Find where the given text appears and provide that cell's center as [x, y] coordinate. 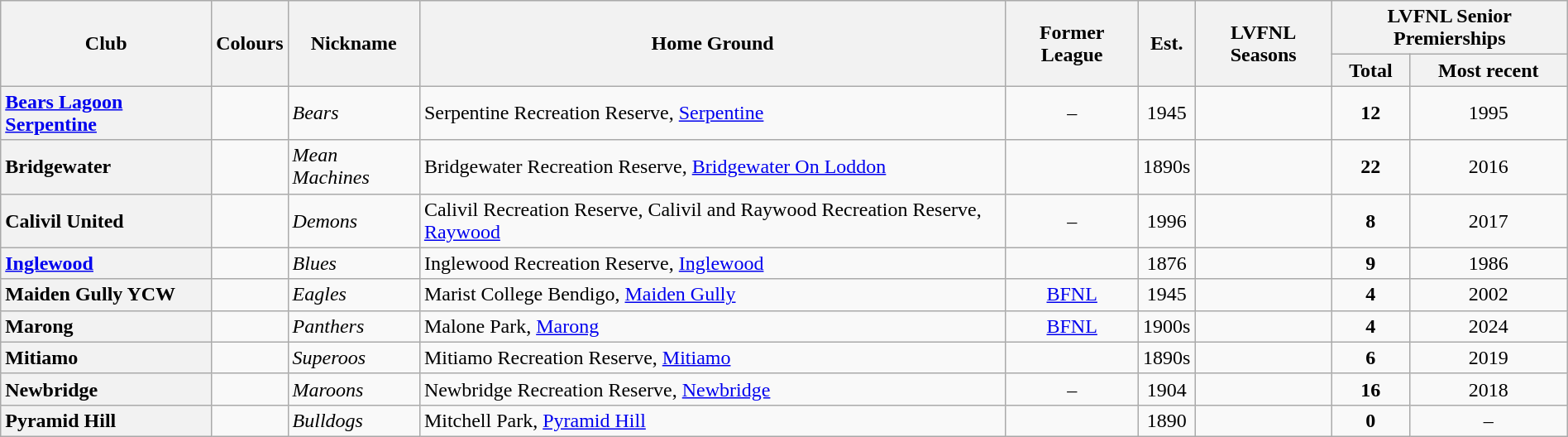
1986 [1489, 263]
1904 [1167, 389]
Colours [250, 43]
Mitiamo [106, 358]
Eagles [354, 295]
Calivil United [106, 220]
LVFNL Senior Premierships [1449, 28]
2002 [1489, 295]
Inglewood Recreation Reserve, Inglewood [712, 263]
Former League [1072, 43]
12 [1370, 113]
Bridgewater [106, 167]
Marong [106, 326]
22 [1370, 167]
Est. [1167, 43]
0 [1370, 420]
Inglewood [106, 263]
6 [1370, 358]
1876 [1167, 263]
Marist College Bendigo, Maiden Gully [712, 295]
Most recent [1489, 70]
LVFNL Seasons [1264, 43]
Superoos [354, 358]
8 [1370, 220]
2016 [1489, 167]
Newbridge [106, 389]
Bears [354, 113]
Maroons [354, 389]
Home Ground [712, 43]
Bulldogs [354, 420]
16 [1370, 389]
2017 [1489, 220]
Club [106, 43]
Demons [354, 220]
1996 [1167, 220]
2024 [1489, 326]
Bridgewater Recreation Reserve, Bridgewater On Loddon [712, 167]
Calivil Recreation Reserve, Calivil and Raywood Recreation Reserve, Raywood [712, 220]
Total [1370, 70]
1900s [1167, 326]
Mitiamo Recreation Reserve, Mitiamo [712, 358]
Nickname [354, 43]
Mean Machines [354, 167]
Newbridge Recreation Reserve, Newbridge [712, 389]
2019 [1489, 358]
Maiden Gully YCW [106, 295]
2018 [1489, 389]
Bears Lagoon Serpentine [106, 113]
Blues [354, 263]
Malone Park, Marong [712, 326]
Panthers [354, 326]
1995 [1489, 113]
Pyramid Hill [106, 420]
9 [1370, 263]
Serpentine Recreation Reserve, Serpentine [712, 113]
1890 [1167, 420]
Mitchell Park, Pyramid Hill [712, 420]
